Find where the given text appears and provide that cell's center as [x, y] coordinate. 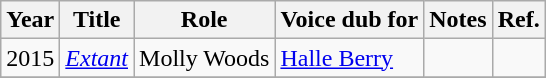
Notes [458, 20]
Role [204, 20]
Halle Berry [350, 58]
Extant [97, 58]
Ref. [518, 20]
Year [30, 20]
Voice dub for [350, 20]
Title [97, 20]
Molly Woods [204, 58]
2015 [30, 58]
